Search for the cell housing the specified text and yield its (X, Y) center coordinate. 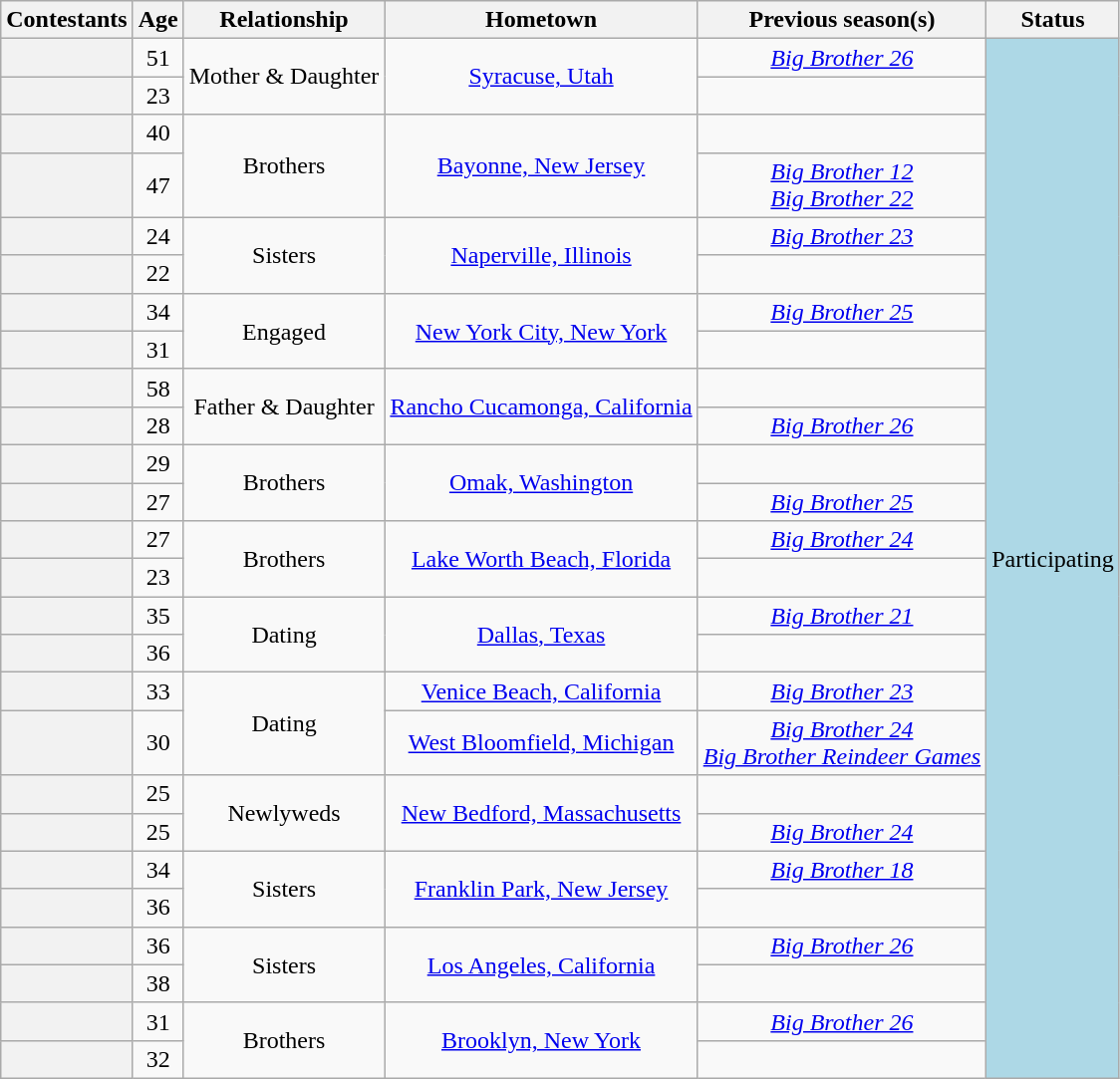
Franklin Park, New Jersey (541, 889)
Rancho Cucamonga, California (541, 406)
Bayonne, New Jersey (541, 165)
24 (157, 236)
Engaged (284, 331)
29 (157, 463)
38 (157, 983)
Father & Daughter (284, 406)
Big Brother 24Big Brother Reindeer Games (841, 743)
Contestants (67, 20)
Omak, Washington (541, 482)
58 (157, 388)
32 (157, 1059)
Relationship (284, 20)
Hometown (541, 20)
New Bedford, Massachusetts (541, 813)
33 (157, 691)
Big Brother 21 (841, 616)
51 (157, 58)
40 (157, 134)
Venice Beach, California (541, 691)
35 (157, 616)
Participating (1053, 559)
Mother & Daughter (284, 77)
Newlyweds (284, 813)
Big Brother 12Big Brother 22 (841, 185)
Dallas, Texas (541, 635)
47 (157, 185)
22 (157, 274)
Big Brother 18 (841, 870)
West Bloomfield, Michigan (541, 743)
30 (157, 743)
Previous season(s) (841, 20)
Naperville, Illinois (541, 255)
Lake Worth Beach, Florida (541, 559)
Brooklyn, New York (541, 1040)
Age (157, 20)
New York City, New York (541, 331)
Los Angeles, California (541, 964)
Status (1053, 20)
Syracuse, Utah (541, 77)
28 (157, 425)
